Search for the cell housing the specified text and yield its [X, Y] center coordinate. 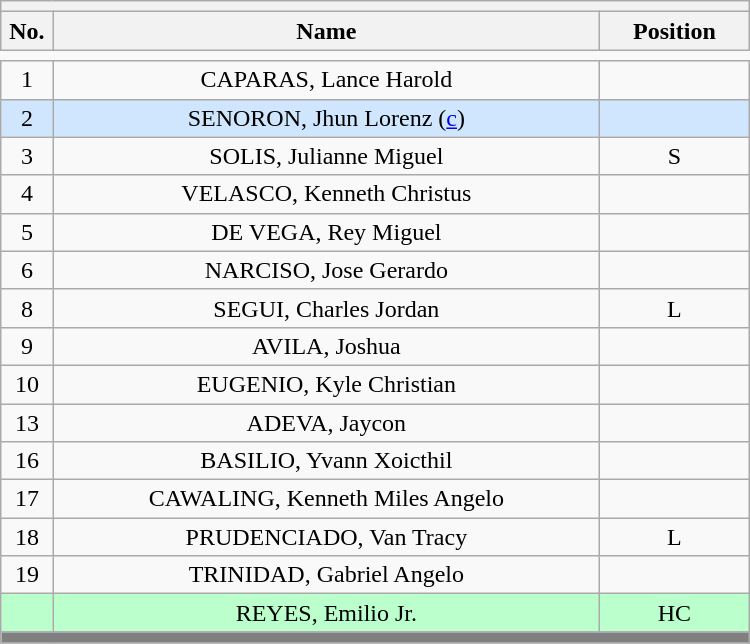
CAWALING, Kenneth Miles Angelo [326, 499]
SENORON, Jhun Lorenz (c) [326, 118]
VELASCO, Kenneth Christus [326, 194]
SEGUI, Charles Jordan [326, 308]
3 [27, 156]
6 [27, 270]
BASILIO, Yvann Xoicthil [326, 461]
DE VEGA, Rey Miguel [326, 232]
19 [27, 575]
5 [27, 232]
18 [27, 537]
16 [27, 461]
AVILA, Joshua [326, 346]
9 [27, 346]
NARCISO, Jose Gerardo [326, 270]
Name [326, 31]
CAPARAS, Lance Harold [326, 80]
REYES, Emilio Jr. [326, 613]
17 [27, 499]
ADEVA, Jaycon [326, 423]
2 [27, 118]
Position [675, 31]
HC [675, 613]
EUGENIO, Kyle Christian [326, 384]
S [675, 156]
SOLIS, Julianne Miguel [326, 156]
4 [27, 194]
TRINIDAD, Gabriel Angelo [326, 575]
8 [27, 308]
PRUDENCIADO, Van Tracy [326, 537]
1 [27, 80]
13 [27, 423]
10 [27, 384]
No. [27, 31]
